For the text-containing cell, return its midpoint in (X, Y) coordinate format. 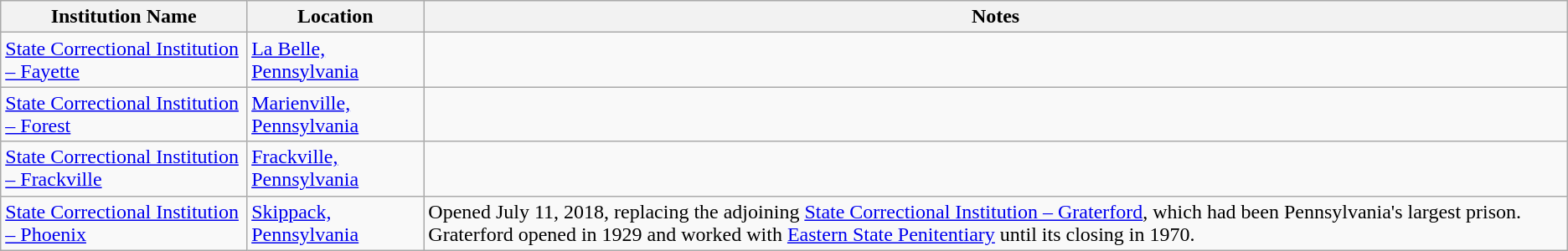
Location (335, 17)
State Correctional Institution – Phoenix (124, 223)
State Correctional Institution – Fayette (124, 60)
Institution Name (124, 17)
Skippack, Pennsylvania (335, 223)
Marienville, Pennsylvania (335, 114)
State Correctional Institution – Forest (124, 114)
State Correctional Institution – Frackville (124, 169)
La Belle, Pennsylvania (335, 60)
Notes (995, 17)
Frackville, Pennsylvania (335, 169)
